Capture the cell that displays the provided text and extract its [X, Y] central coordinate. 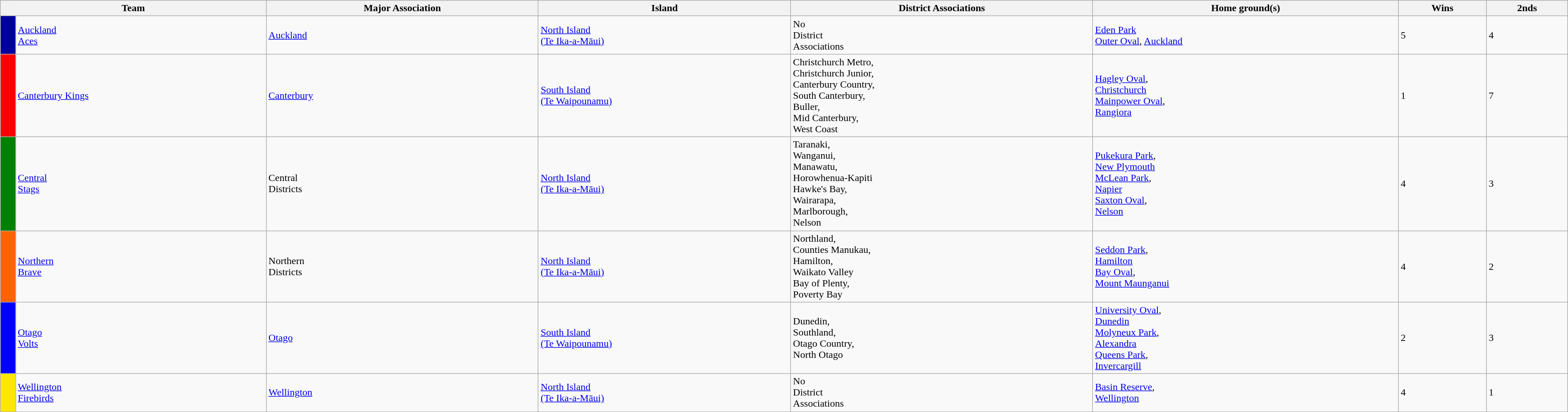
CentralStags [141, 183]
Team [133, 8]
Otago [402, 338]
Island [664, 8]
Wellington [402, 393]
AucklandAces [141, 35]
University Oval,DunedinMolyneux Park,AlexandraQueens Park,Invercargill [1245, 338]
2nds [1527, 8]
Eden ParkOuter Oval, Auckland [1245, 35]
Dunedin,Southland,Otago Country,North Otago [942, 338]
Wins [1442, 8]
Basin Reserve,Wellington [1245, 393]
7 [1527, 95]
5 [1442, 35]
Hagley Oval,ChristchurchMainpower Oval,Rangiora [1245, 95]
NorthernBrave [141, 266]
Northland,Counties Manukau,Hamilton,Waikato ValleyBay of Plenty,Poverty Bay [942, 266]
Taranaki,Wanganui,Manawatu,Horowhenua-KapitiHawke's Bay,Wairarapa,Marlborough,Nelson [942, 183]
Pukekura Park,New PlymouthMcLean Park,NapierSaxton Oval,Nelson [1245, 183]
NorthernDistricts [402, 266]
CentralDistricts [402, 183]
District Associations [942, 8]
Canterbury [402, 95]
Christchurch Metro,Christchurch Junior,Canterbury Country,South Canterbury,Buller,Mid Canterbury,West Coast [942, 95]
WellingtonFirebirds [141, 393]
Home ground(s) [1245, 8]
Seddon Park,HamiltonBay Oval,Mount Maunganui [1245, 266]
OtagoVolts [141, 338]
Canterbury Kings [141, 95]
Auckland [402, 35]
Major Association [402, 8]
